For the text-containing cell, return its midpoint in [X, Y] coordinate format. 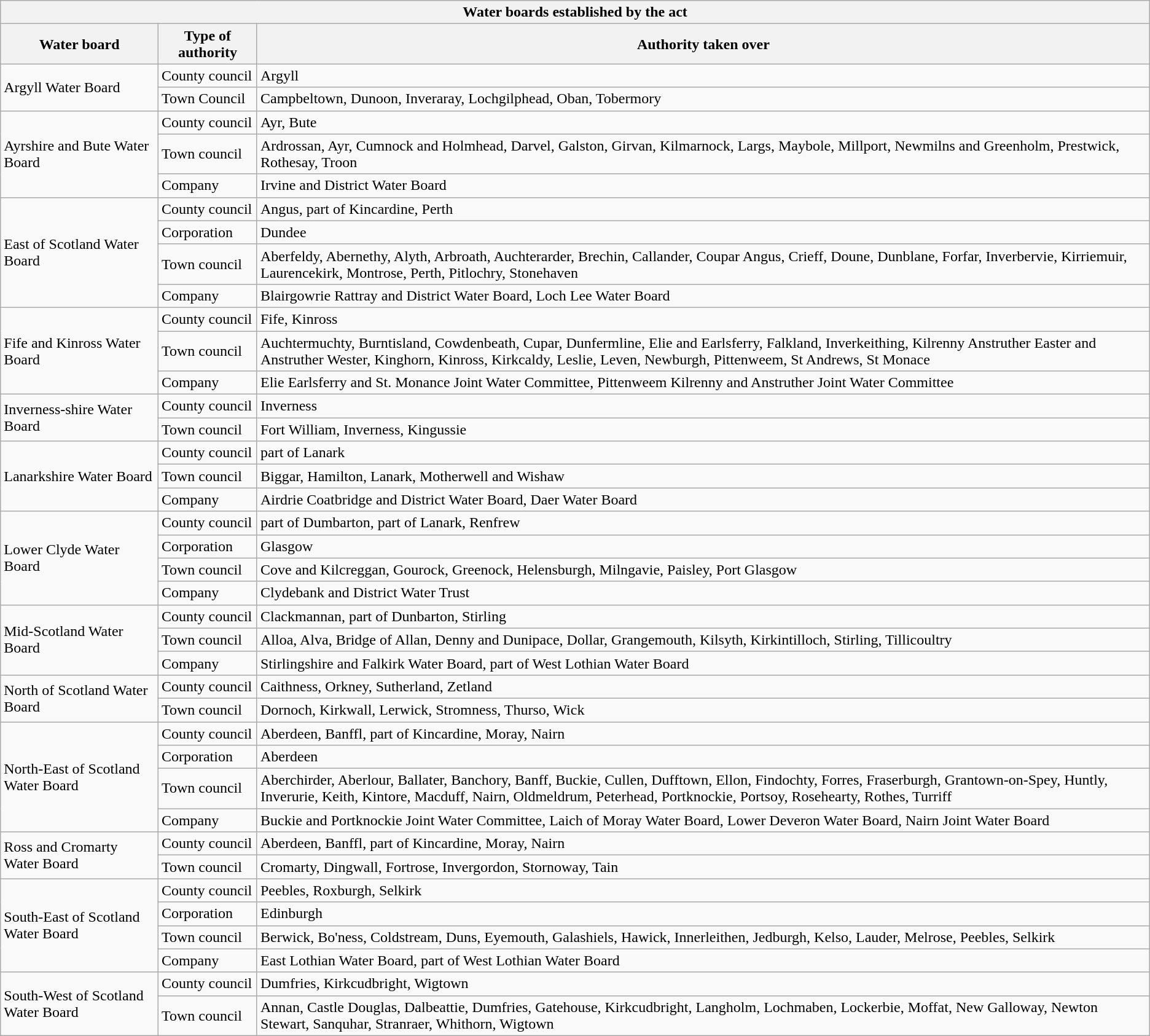
Argyll Water Board [80, 87]
Caithness, Orkney, Sutherland, Zetland [703, 686]
Argyll [703, 76]
Campbeltown, Dunoon, Inveraray, Lochgilphead, Oban, Tobermory [703, 99]
Lower Clyde Water Board [80, 558]
Cromarty, Dingwall, Fortrose, Invergordon, Stornoway, Tain [703, 867]
Fort William, Inverness, Kingussie [703, 430]
Dundee [703, 232]
North of Scotland Water Board [80, 698]
Peebles, Roxburgh, Selkirk [703, 890]
Inverness [703, 406]
Dumfries, Kirkcudbright, Wigtown [703, 984]
Angus, part of Kincardine, Perth [703, 209]
Type of authority [208, 44]
Inverness-shire Water Board [80, 418]
Berwick, Bo'ness, Coldstream, Duns, Eyemouth, Galashiels, Hawick, Innerleithen, Jedburgh, Kelso, Lauder, Melrose, Peebles, Selkirk [703, 937]
Cove and Kilcreggan, Gourock, Greenock, Helensburgh, Milngavie, Paisley, Port Glasgow [703, 570]
Dornoch, Kirkwall, Lerwick, Stromness, Thurso, Wick [703, 710]
Water board [80, 44]
Fife, Kinross [703, 319]
Aberdeen [703, 757]
Alloa, Alva, Bridge of Allan, Denny and Dunipace, Dollar, Grangemouth, Kilsyth, Kirkintilloch, Stirling, Tillicoultry [703, 640]
Edinburgh [703, 914]
Buckie and Portknockie Joint Water Committee, Laich of Moray Water Board, Lower Deveron Water Board, Nairn Joint Water Board [703, 820]
Glasgow [703, 546]
South-East of Scotland Water Board [80, 925]
Irvine and District Water Board [703, 186]
Blairgowrie Rattray and District Water Board, Loch Lee Water Board [703, 296]
part of Dumbarton, part of Lanark, Renfrew [703, 523]
Ayrshire and Bute Water Board [80, 154]
Biggar, Hamilton, Lanark, Motherwell and Wishaw [703, 476]
part of Lanark [703, 453]
Airdrie Coatbridge and District Water Board, Daer Water Board [703, 500]
East of Scotland Water Board [80, 252]
Fife and Kinross Water Board [80, 350]
Town Council [208, 99]
North-East of Scotland Water Board [80, 777]
Lanarkshire Water Board [80, 476]
South-West of Scotland Water Board [80, 1004]
East Lothian Water Board, part of West Lothian Water Board [703, 960]
Clackmannan, part of Dunbarton, Stirling [703, 616]
Ross and Cromarty Water Board [80, 855]
Authority taken over [703, 44]
Stirlingshire and Falkirk Water Board, part of West Lothian Water Board [703, 663]
Mid-Scotland Water Board [80, 640]
Ayr, Bute [703, 122]
Clydebank and District Water Trust [703, 593]
Elie Earlsferry and St. Monance Joint Water Committee, Pittenweem Kilrenny and Anstruther Joint Water Committee [703, 383]
Water boards established by the act [575, 12]
